For the text-containing cell, return its midpoint in [X, Y] coordinate format. 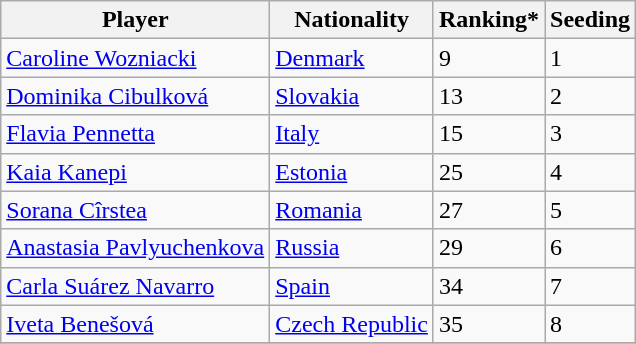
2 [590, 96]
Sorana Cîrstea [136, 210]
8 [590, 324]
Iveta Benešová [136, 324]
29 [488, 248]
Flavia Pennetta [136, 134]
34 [488, 286]
25 [488, 172]
Caroline Wozniacki [136, 58]
15 [488, 134]
27 [488, 210]
Spain [352, 286]
Kaia Kanepi [136, 172]
Ranking* [488, 20]
1 [590, 58]
35 [488, 324]
Denmark [352, 58]
7 [590, 286]
4 [590, 172]
13 [488, 96]
Dominika Cibulková [136, 96]
Anastasia Pavlyuchenkova [136, 248]
Carla Suárez Navarro [136, 286]
Seeding [590, 20]
Estonia [352, 172]
9 [488, 58]
Nationality [352, 20]
5 [590, 210]
Italy [352, 134]
Romania [352, 210]
Russia [352, 248]
3 [590, 134]
Player [136, 20]
Czech Republic [352, 324]
6 [590, 248]
Slovakia [352, 96]
